Search for the cell housing the specified text and yield its (X, Y) center coordinate. 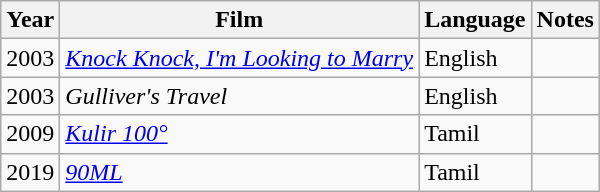
Year (30, 20)
Language (475, 20)
2019 (30, 172)
Film (240, 20)
Kulir 100° (240, 134)
2009 (30, 134)
Knock Knock, I'm Looking to Marry (240, 58)
Gulliver's Travel (240, 96)
90ML (240, 172)
Notes (565, 20)
